For the text-containing cell, return its midpoint in [x, y] coordinate format. 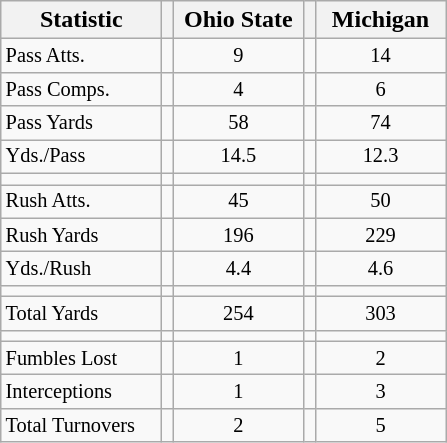
58 [238, 123]
Statistic [82, 20]
5 [380, 426]
Yds./Rush [82, 269]
4 [238, 89]
4.4 [238, 269]
6 [380, 89]
Total Yards [82, 314]
Pass Comps. [82, 89]
14.5 [238, 157]
50 [380, 201]
Rush Atts. [82, 201]
Interceptions [82, 392]
Rush Yards [82, 235]
254 [238, 314]
Michigan [380, 20]
Yds./Pass [82, 157]
Ohio State [238, 20]
Pass Atts. [82, 56]
9 [238, 56]
4.6 [380, 269]
14 [380, 56]
196 [238, 235]
Fumbles Lost [82, 358]
74 [380, 123]
12.3 [380, 157]
45 [238, 201]
3 [380, 392]
Total Turnovers [82, 426]
229 [380, 235]
303 [380, 314]
Pass Yards [82, 123]
